Identify which cell holds the provided text, then report its [X, Y] central coordinate. 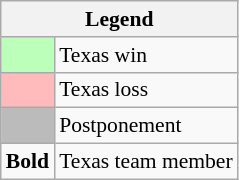
Bold [28, 162]
Texas team member [146, 162]
Texas win [146, 55]
Legend [120, 19]
Postponement [146, 126]
Texas loss [146, 90]
